Identify which cell holds the provided text, then report its (X, Y) central coordinate. 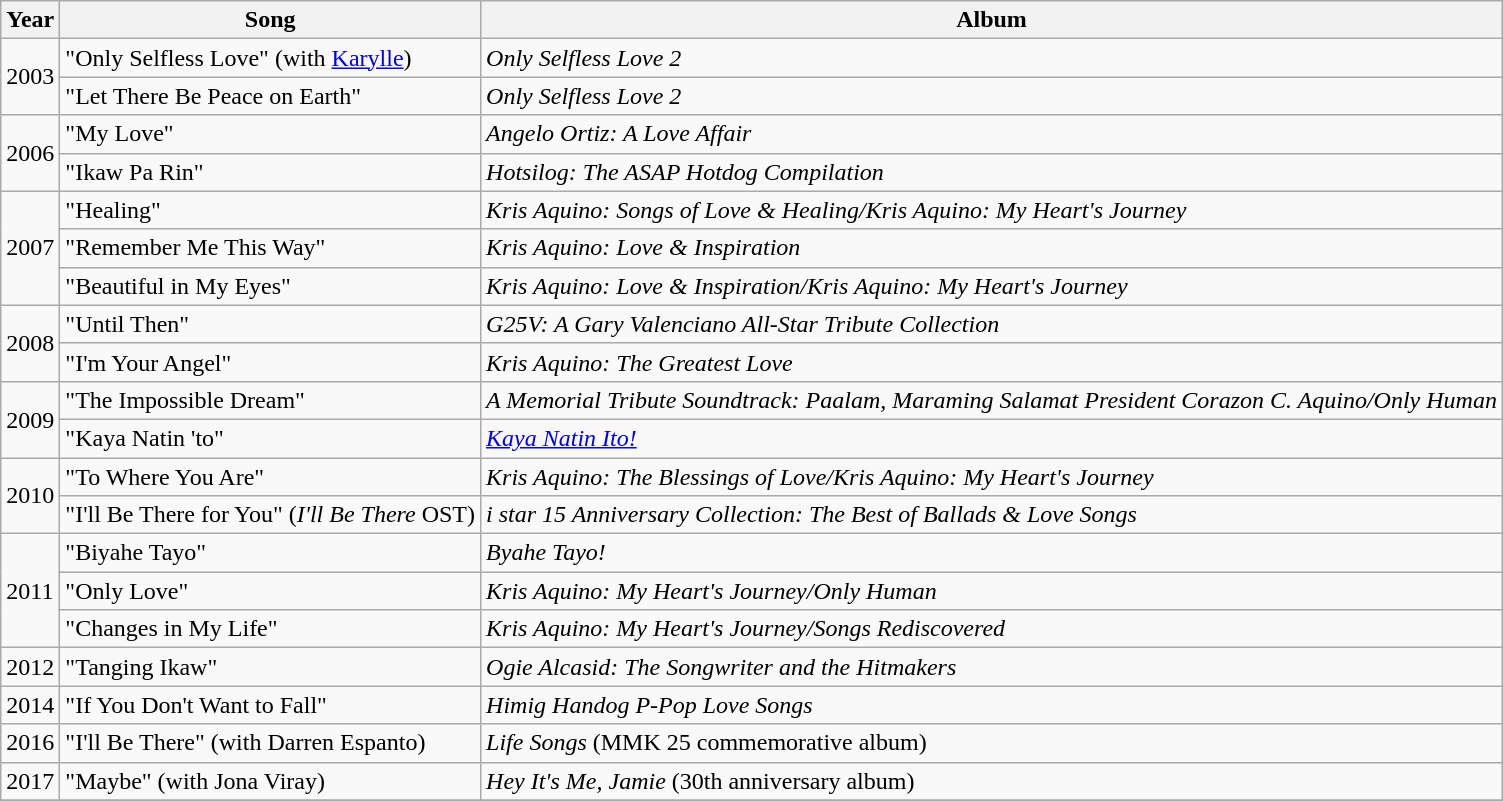
"Only Selfless Love" (with Karylle) (270, 58)
"My Love" (270, 134)
Angelo Ortiz: A Love Affair (992, 134)
Kaya Natin Ito! (992, 438)
"The Impossible Dream" (270, 400)
"Tanging Ikaw" (270, 667)
"If You Don't Want to Fall" (270, 705)
2011 (30, 591)
2008 (30, 343)
"Only Love" (270, 591)
2006 (30, 153)
Ogie Alcasid: The Songwriter and the Hitmakers (992, 667)
Song (270, 20)
"Biyahe Tayo" (270, 553)
Kris Aquino: My Heart's Journey/Songs Rediscovered (992, 629)
"Kaya Natin 'to" (270, 438)
Kris Aquino: The Greatest Love (992, 362)
Kris Aquino: Songs of Love & Healing/Kris Aquino: My Heart's Journey (992, 210)
"Until Then" (270, 324)
"I'm Your Angel" (270, 362)
"Let There Be Peace on Earth" (270, 96)
2014 (30, 705)
Kris Aquino: The Blessings of Love/Kris Aquino: My Heart's Journey (992, 477)
"Healing" (270, 210)
Kris Aquino: Love & Inspiration/Kris Aquino: My Heart's Journey (992, 286)
"Maybe" (with Jona Viray) (270, 781)
"I'll Be There" (with Darren Espanto) (270, 743)
2007 (30, 248)
Year (30, 20)
i star 15 Anniversary Collection: The Best of Ballads & Love Songs (992, 515)
"Changes in My Life" (270, 629)
Hey It's Me, Jamie (30th anniversary album) (992, 781)
G25V: A Gary Valenciano All-Star Tribute Collection (992, 324)
Life Songs (MMK 25 commemorative album) (992, 743)
2003 (30, 77)
"I'll Be There for You" (I'll Be There OST) (270, 515)
2017 (30, 781)
"To Where You Are" (270, 477)
Himig Handog P-Pop Love Songs (992, 705)
2012 (30, 667)
2009 (30, 419)
Hotsilog: The ASAP Hotdog Compilation (992, 172)
Album (992, 20)
2016 (30, 743)
"Remember Me This Way" (270, 248)
2010 (30, 496)
Kris Aquino: Love & Inspiration (992, 248)
"Ikaw Pa Rin" (270, 172)
Kris Aquino: My Heart's Journey/Only Human (992, 591)
A Memorial Tribute Soundtrack: Paalam, Maraming Salamat President Corazon C. Aquino/Only Human (992, 400)
Byahe Tayo! (992, 553)
"Beautiful in My Eyes" (270, 286)
